Scan for the cell matching the given text and deliver its [X, Y] coordinate at center. 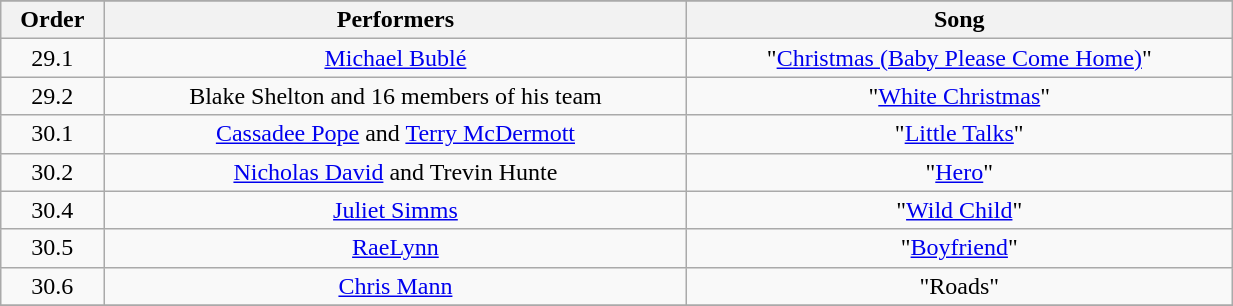
"Little Talks" [960, 134]
Chris Mann [396, 286]
"Boyfriend" [960, 248]
"White Christmas" [960, 96]
30.4 [52, 210]
Cassadee Pope and Terry McDermott [396, 134]
30.2 [52, 172]
Song [960, 20]
29.1 [52, 58]
RaeLynn [396, 248]
30.1 [52, 134]
"Christmas (Baby Please Come Home)" [960, 58]
Performers [396, 20]
Blake Shelton and 16 members of his team [396, 96]
29.2 [52, 96]
Juliet Simms [396, 210]
Order [52, 20]
30.5 [52, 248]
Michael Bublé [396, 58]
"Roads" [960, 286]
"Hero" [960, 172]
30.6 [52, 286]
"Wild Child" [960, 210]
Nicholas David and Trevin Hunte [396, 172]
